Output the [X, Y] coordinate of the center of the cell containing the given text.  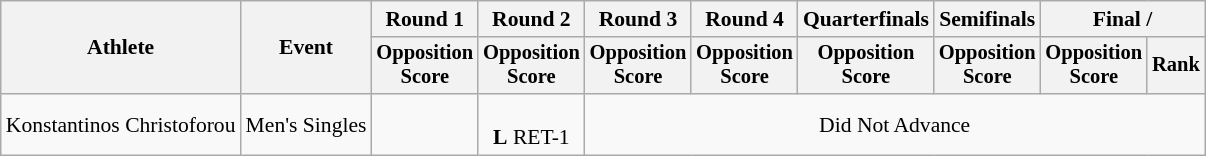
Round 1 [424, 19]
Round 4 [744, 19]
Athlete [121, 48]
Semifinals [988, 19]
Quarterfinals [866, 19]
Men's Singles [306, 124]
Event [306, 48]
Round 3 [638, 19]
L RET-1 [532, 124]
Round 2 [532, 19]
Rank [1176, 66]
Final / [1122, 19]
Konstantinos Christoforou [121, 124]
Did Not Advance [895, 124]
